Find where the given text appears and provide that cell's center as (x, y) coordinate. 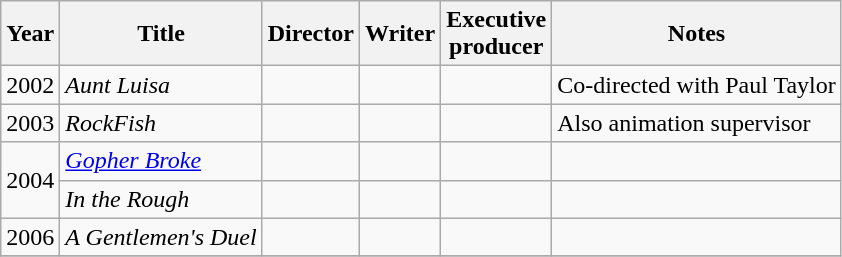
Notes (697, 34)
2004 (30, 180)
2002 (30, 85)
A Gentlemen's Duel (161, 237)
Executiveproducer (496, 34)
Year (30, 34)
Aunt Luisa (161, 85)
Gopher Broke (161, 161)
Director (310, 34)
Also animation supervisor (697, 123)
In the Rough (161, 199)
Writer (400, 34)
Co-directed with Paul Taylor (697, 85)
2006 (30, 237)
RockFish (161, 123)
2003 (30, 123)
Title (161, 34)
